Detect which cell encompasses the target text, then output its (x, y) center coordinate. 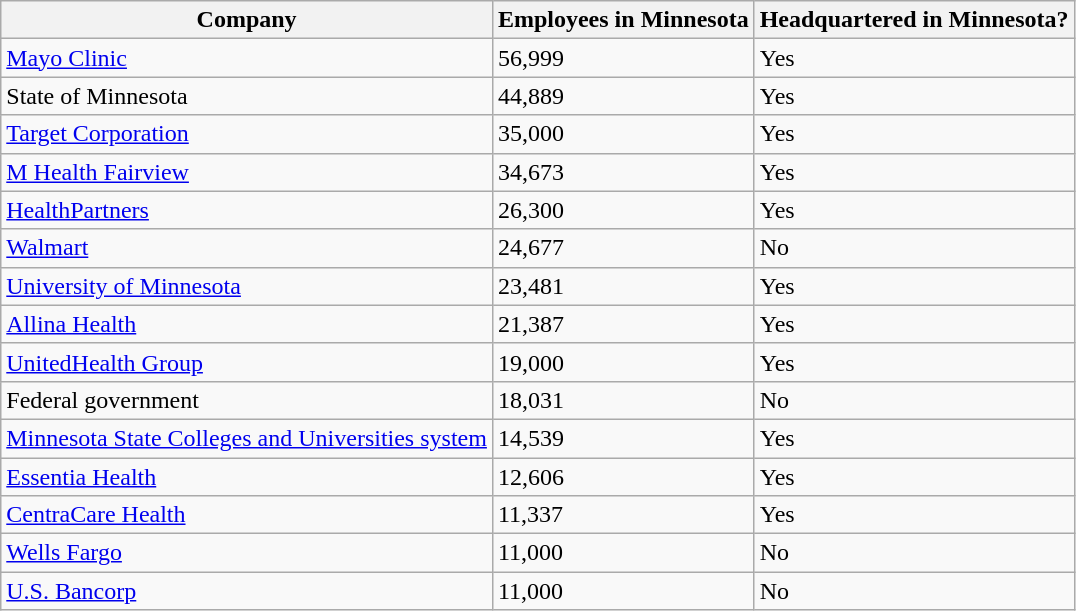
21,387 (623, 324)
Walmart (247, 248)
34,673 (623, 172)
Allina Health (247, 324)
Target Corporation (247, 134)
Mayo Clinic (247, 58)
44,889 (623, 96)
19,000 (623, 362)
HealthPartners (247, 210)
Headquartered in Minnesota? (914, 20)
23,481 (623, 286)
University of Minnesota (247, 286)
Minnesota State Colleges and Universities system (247, 438)
State of Minnesota (247, 96)
UnitedHealth Group (247, 362)
M Health Fairview (247, 172)
Company (247, 20)
Essentia Health (247, 477)
56,999 (623, 58)
Employees in Minnesota (623, 20)
26,300 (623, 210)
14,539 (623, 438)
11,337 (623, 515)
Wells Fargo (247, 553)
18,031 (623, 400)
U.S. Bancorp (247, 591)
Federal government (247, 400)
12,606 (623, 477)
35,000 (623, 134)
CentraCare Health (247, 515)
24,677 (623, 248)
